Return (x, y) of the center of cell containing provided text 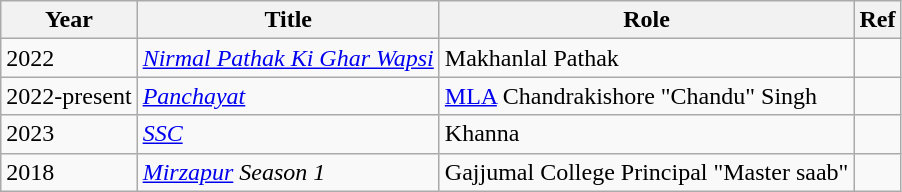
MLA Chandrakishore "Chandu" Singh (646, 96)
Makhanlal Pathak (646, 58)
Ref (878, 20)
Panchayat (288, 96)
Gajjumal College Principal "Master saab" (646, 172)
Title (288, 20)
Nirmal Pathak Ki Ghar Wapsi (288, 58)
Year (69, 20)
2022 (69, 58)
SSC (288, 134)
Mirzapur Season 1 (288, 172)
2023 (69, 134)
Khanna (646, 134)
Role (646, 20)
2022-present (69, 96)
2018 (69, 172)
